Find where the given text appears and provide that cell's center as (X, Y) coordinate. 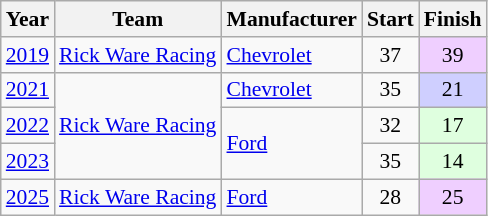
39 (453, 55)
2023 (28, 162)
2025 (28, 197)
2019 (28, 55)
25 (453, 197)
14 (453, 162)
Year (28, 19)
Manufacturer (291, 19)
Start (390, 19)
Finish (453, 19)
21 (453, 90)
2021 (28, 90)
28 (390, 197)
2022 (28, 126)
32 (390, 126)
17 (453, 126)
37 (390, 55)
Team (138, 19)
